Pinpoint the cell where the given text exists, returning its (x, y) midpoint coordinate. 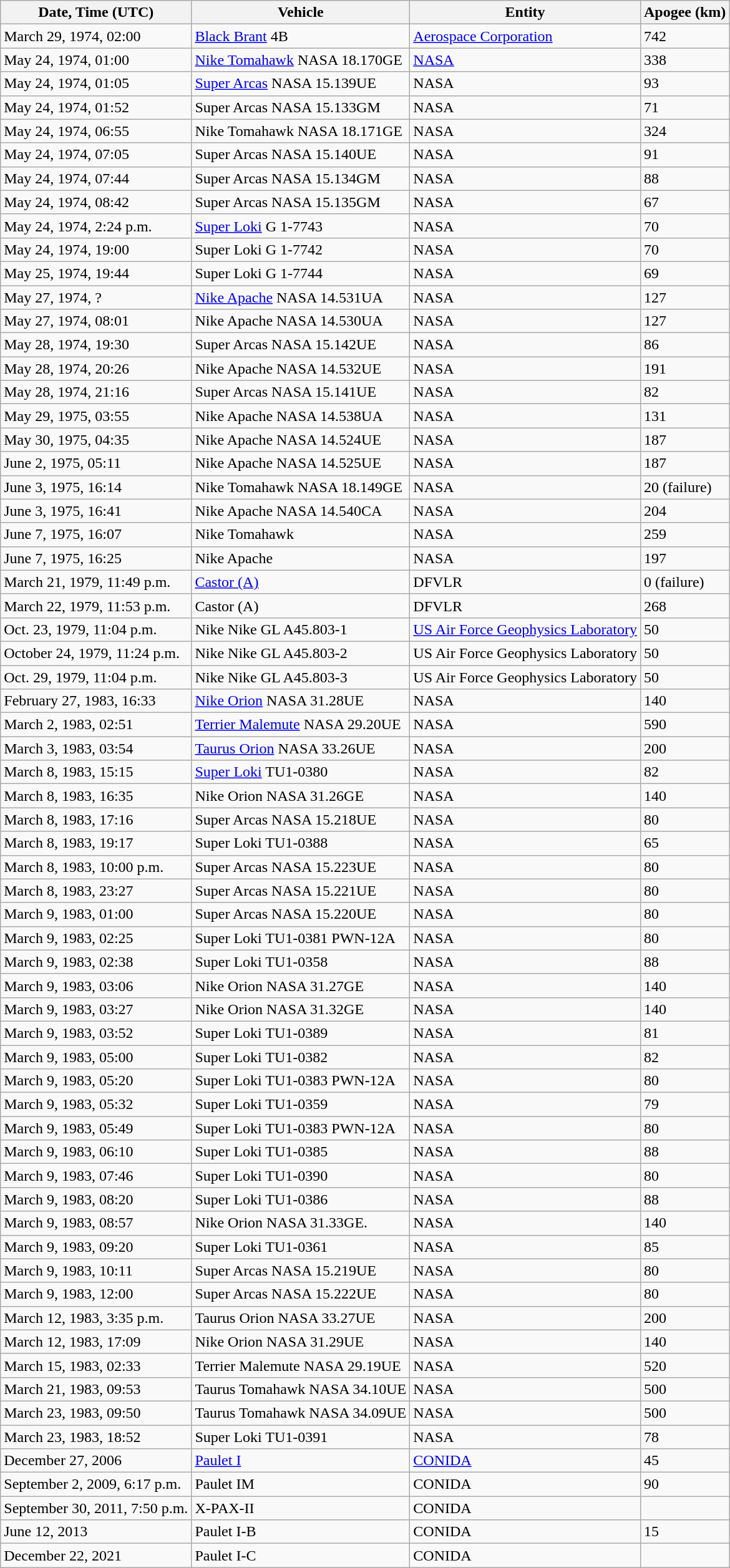
Nike Orion NASA 31.28UE (301, 701)
Nike Nike GL A45.803-3 (301, 677)
March 9, 1983, 06:10 (96, 1152)
March 9, 1983, 12:00 (96, 1294)
197 (684, 558)
March 8, 1983, 10:00 p.m. (96, 867)
Super Loki TU1-0380 (301, 772)
Taurus Orion NASA 33.27UE (301, 1318)
March 8, 1983, 17:16 (96, 820)
Super Loki G 1-7744 (301, 273)
May 24, 1974, 08:42 (96, 202)
May 24, 1974, 06:55 (96, 131)
Super Arcas NASA 15.134GM (301, 178)
20 (failure) (684, 487)
71 (684, 107)
Super Arcas NASA 15.140UE (301, 155)
May 27, 1974, ? (96, 298)
March 21, 1983, 09:53 (96, 1389)
Vehicle (301, 12)
March 9, 1983, 03:06 (96, 985)
March 15, 1983, 02:33 (96, 1365)
June 7, 1975, 16:25 (96, 558)
March 21, 1979, 11:49 p.m. (96, 582)
February 27, 1983, 16:33 (96, 701)
May 27, 1974, 08:01 (96, 321)
Super Loki TU1-0389 (301, 1033)
May 28, 1974, 21:16 (96, 392)
Super Loki TU1-0390 (301, 1176)
Super Loki G 1-7743 (301, 226)
91 (684, 155)
45 (684, 1461)
Super Arcas NASA 15.139UE (301, 84)
324 (684, 131)
May 24, 1974, 07:05 (96, 155)
June 3, 1975, 16:14 (96, 487)
131 (684, 416)
May 25, 1974, 19:44 (96, 273)
Oct. 29, 1979, 11:04 p.m. (96, 677)
March 12, 1983, 3:35 p.m. (96, 1318)
Super Arcas NASA 15.133GM (301, 107)
Nike Orion NASA 31.27GE (301, 985)
September 2, 2009, 6:17 p.m. (96, 1484)
Nike Orion NASA 31.33GE. (301, 1223)
Nike Apache NASA 14.530UA (301, 321)
Terrier Malemute NASA 29.20UE (301, 725)
Nike Tomahawk NASA 18.149GE (301, 487)
September 30, 2011, 7:50 p.m. (96, 1508)
Nike Nike GL A45.803-1 (301, 629)
Super Arcas NASA 15.220UE (301, 914)
Apogee (km) (684, 12)
590 (684, 725)
Nike Apache NASA 14.524UE (301, 440)
December 27, 2006 (96, 1461)
Black Brant 4B (301, 36)
338 (684, 60)
Nike Tomahawk (301, 535)
15 (684, 1532)
March 23, 1983, 09:50 (96, 1413)
Aerospace Corporation (525, 36)
May 24, 1974, 01:52 (96, 107)
204 (684, 511)
259 (684, 535)
March 3, 1983, 03:54 (96, 748)
March 9, 1983, 08:20 (96, 1199)
Super Loki TU1-0381 PWN-12A (301, 938)
March 8, 1983, 16:35 (96, 796)
March 9, 1983, 09:20 (96, 1247)
Super Arcas NASA 15.219UE (301, 1270)
March 8, 1983, 23:27 (96, 891)
X-PAX-II (301, 1508)
79 (684, 1105)
Super Arcas NASA 15.135GM (301, 202)
86 (684, 345)
Super Loki G 1-7742 (301, 249)
78 (684, 1436)
March 9, 1983, 08:57 (96, 1223)
520 (684, 1365)
May 30, 1975, 04:35 (96, 440)
Taurus Tomahawk NASA 34.09UE (301, 1413)
May 24, 1974, 01:05 (96, 84)
Paulet I (301, 1461)
June 3, 1975, 16:41 (96, 511)
Super Arcas NASA 15.142UE (301, 345)
Nike Tomahawk NASA 18.170GE (301, 60)
Date, Time (UTC) (96, 12)
Nike Apache NASA 14.532UE (301, 369)
Taurus Tomahawk NASA 34.10UE (301, 1389)
Super Loki TU1-0361 (301, 1247)
Nike Orion NASA 31.29UE (301, 1342)
December 22, 2021 (96, 1556)
March 9, 1983, 05:49 (96, 1128)
Super Arcas NASA 15.223UE (301, 867)
Entity (525, 12)
May 28, 1974, 19:30 (96, 345)
May 24, 1974, 19:00 (96, 249)
81 (684, 1033)
March 8, 1983, 15:15 (96, 772)
March 9, 1983, 10:11 (96, 1270)
March 9, 1983, 02:25 (96, 938)
Super Loki TU1-0382 (301, 1057)
May 29, 1975, 03:55 (96, 416)
Nike Tomahawk NASA 18.171GE (301, 131)
March 9, 1983, 03:52 (96, 1033)
Super Loki TU1-0388 (301, 843)
Nike Apache (301, 558)
March 9, 1983, 05:32 (96, 1105)
March 9, 1983, 05:20 (96, 1081)
Nike Apache NASA 14.540CA (301, 511)
March 9, 1983, 05:00 (96, 1057)
March 9, 1983, 03:27 (96, 1009)
Nike Apache NASA 14.531UA (301, 298)
65 (684, 843)
Nike Orion NASA 31.32GE (301, 1009)
Paulet IM (301, 1484)
June 2, 1975, 05:11 (96, 463)
March 2, 1983, 02:51 (96, 725)
May 24, 1974, 07:44 (96, 178)
Taurus Orion NASA 33.26UE (301, 748)
90 (684, 1484)
69 (684, 273)
0 (failure) (684, 582)
March 22, 1979, 11:53 p.m. (96, 606)
Nike Apache NASA 14.538UA (301, 416)
93 (684, 84)
May 24, 1974, 2:24 p.m. (96, 226)
June 7, 1975, 16:07 (96, 535)
Nike Apache NASA 14.525UE (301, 463)
Paulet I-B (301, 1532)
March 23, 1983, 18:52 (96, 1436)
Super Loki TU1-0385 (301, 1152)
Super Loki TU1-0359 (301, 1105)
Super Loki TU1-0391 (301, 1436)
March 29, 1974, 02:00 (96, 36)
Paulet I-C (301, 1556)
67 (684, 202)
March 9, 1983, 07:46 (96, 1176)
Super Loki TU1-0386 (301, 1199)
Super Arcas NASA 15.218UE (301, 820)
May 28, 1974, 20:26 (96, 369)
Terrier Malemute NASA 29.19UE (301, 1365)
March 12, 1983, 17:09 (96, 1342)
191 (684, 369)
Super Loki TU1-0358 (301, 962)
268 (684, 606)
October 24, 1979, 11:24 p.m. (96, 653)
May 24, 1974, 01:00 (96, 60)
Super Arcas NASA 15.141UE (301, 392)
Super Arcas NASA 15.222UE (301, 1294)
March 9, 1983, 01:00 (96, 914)
Nike Nike GL A45.803-2 (301, 653)
Oct. 23, 1979, 11:04 p.m. (96, 629)
85 (684, 1247)
March 9, 1983, 02:38 (96, 962)
Nike Orion NASA 31.26GE (301, 796)
Super Arcas NASA 15.221UE (301, 891)
742 (684, 36)
March 8, 1983, 19:17 (96, 843)
June 12, 2013 (96, 1532)
